Capture the cell that displays the provided text and extract its (x, y) central coordinate. 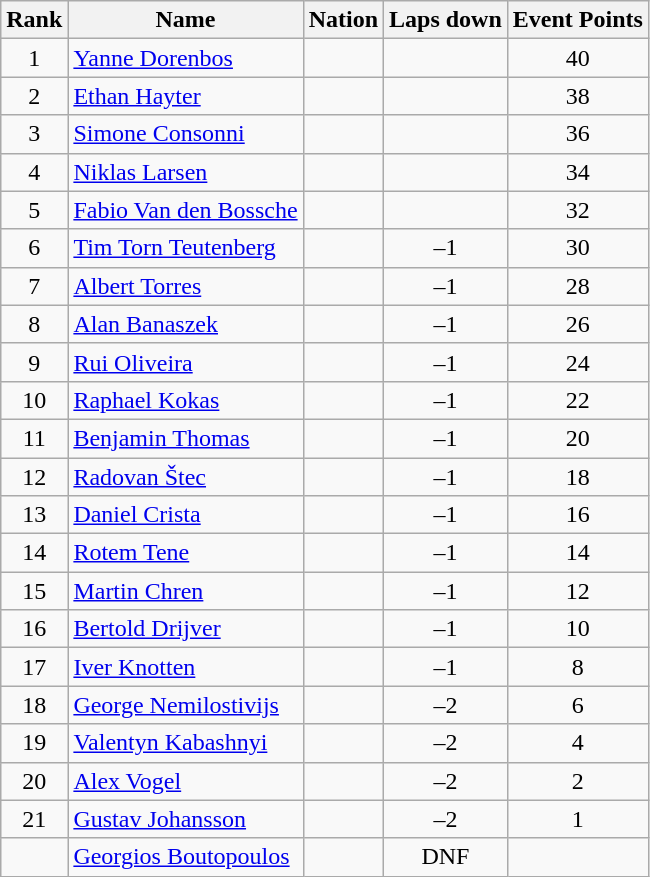
Georgios Boutopoulos (186, 857)
21 (34, 819)
Iver Knotten (186, 667)
Name (186, 20)
Laps down (446, 20)
17 (34, 667)
22 (578, 400)
Martin Chren (186, 591)
Ethan Hayter (186, 96)
40 (578, 58)
Rui Oliveira (186, 362)
DNF (446, 857)
Simone Consonni (186, 134)
Alex Vogel (186, 781)
Tim Torn Teutenberg (186, 248)
Albert Torres (186, 286)
George Nemilostivijs (186, 705)
3 (34, 134)
Daniel Crista (186, 515)
Bertold Drijver (186, 629)
32 (578, 210)
38 (578, 96)
24 (578, 362)
Fabio Van den Bossche (186, 210)
13 (34, 515)
Alan Banaszek (186, 324)
9 (34, 362)
11 (34, 438)
36 (578, 134)
34 (578, 172)
Raphael Kokas (186, 400)
15 (34, 591)
Radovan Štec (186, 477)
5 (34, 210)
26 (578, 324)
Valentyn Kabashnyi (186, 743)
Yanne Dorenbos (186, 58)
7 (34, 286)
Niklas Larsen (186, 172)
Event Points (578, 20)
Rank (34, 20)
Rotem Tene (186, 553)
Nation (343, 20)
19 (34, 743)
Benjamin Thomas (186, 438)
Gustav Johansson (186, 819)
28 (578, 286)
30 (578, 248)
